From the cell containing the given text, extract its center point as [X, Y] coordinate. 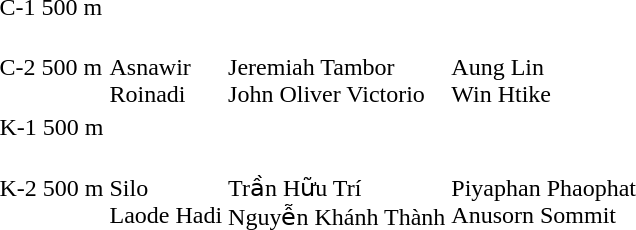
AsnawirRoinadi [166, 67]
Jeremiah Tambor John Oliver Victorio [337, 67]
